Output the (X, Y) coordinate of the center of the cell containing the given text.  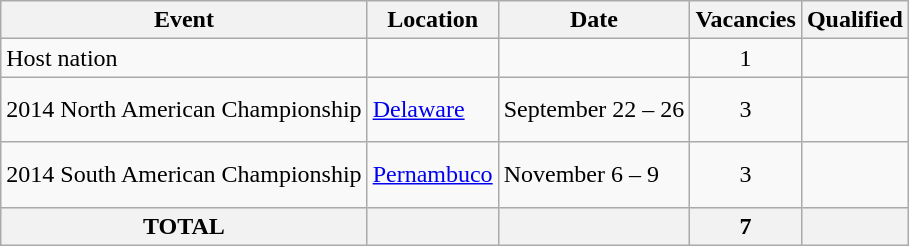
Pernambuco (432, 174)
Date (594, 20)
7 (746, 226)
November 6 – 9 (594, 174)
Delaware (432, 110)
Vacancies (746, 20)
2014 South American Championship (184, 174)
Qualified (854, 20)
Event (184, 20)
September 22 – 26 (594, 110)
TOTAL (184, 226)
Location (432, 20)
1 (746, 58)
Host nation (184, 58)
2014 North American Championship (184, 110)
